Identify which cell holds the provided text, then report its (x, y) central coordinate. 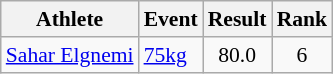
Result (238, 19)
75kg (171, 55)
Rank (302, 19)
Sahar Elgnemi (70, 55)
80.0 (238, 55)
6 (302, 55)
Event (171, 19)
Athlete (70, 19)
